For the text-containing cell, return its midpoint in (x, y) coordinate format. 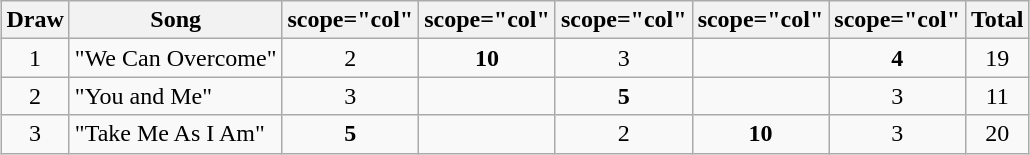
Total (998, 20)
"You and Me" (176, 96)
11 (998, 96)
"Take Me As I Am" (176, 134)
"We Can Overcome" (176, 58)
Draw (35, 20)
1 (35, 58)
19 (998, 58)
4 (898, 58)
20 (998, 134)
Song (176, 20)
